Capture the cell that displays the provided text and extract its [X, Y] central coordinate. 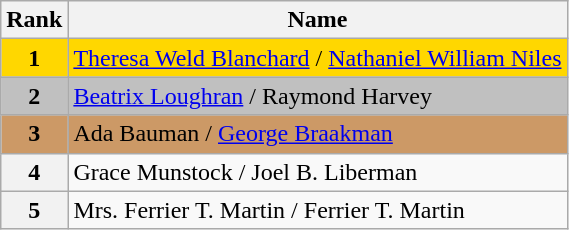
3 [34, 134]
2 [34, 96]
Theresa Weld Blanchard / Nathaniel William Niles [318, 58]
Grace Munstock / Joel B. Liberman [318, 172]
4 [34, 172]
1 [34, 58]
Rank [34, 20]
Beatrix Loughran / Raymond Harvey [318, 96]
Name [318, 20]
5 [34, 210]
Mrs. Ferrier T. Martin / Ferrier T. Martin [318, 210]
Ada Bauman / George Braakman [318, 134]
